Pinpoint the cell where the given text exists, returning its (x, y) midpoint coordinate. 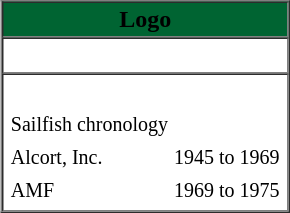
Sailfish chronology (89, 123)
AMF (89, 189)
1945 to 1969 (226, 156)
1969 to 1975 (226, 189)
Alcort, Inc. (89, 156)
Logo (146, 20)
Sailfish chronology Alcort, Inc. 1945 to 1969 AMF 1969 to 1975 (146, 143)
